Capture the cell that displays the provided text and extract its (X, Y) central coordinate. 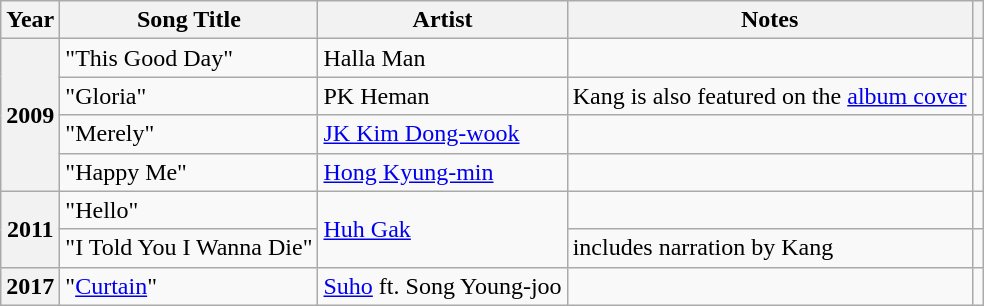
"I Told You I Wanna Die" (189, 248)
Kang is also featured on the album cover (770, 96)
PK Heman (442, 96)
"Gloria" (189, 96)
Halla Man (442, 58)
"Curtain" (189, 286)
JK Kim Dong-wook (442, 134)
"This Good Day" (189, 58)
Artist (442, 20)
2017 (30, 286)
2009 (30, 115)
Year (30, 20)
Notes (770, 20)
2011 (30, 229)
Hong Kyung-min (442, 172)
"Happy Me" (189, 172)
Huh Gak (442, 229)
Suho ft. Song Young-joo (442, 286)
"Merely" (189, 134)
"Hello" (189, 210)
includes narration by Kang (770, 248)
Song Title (189, 20)
